Capture the cell that displays the provided text and extract its [x, y] central coordinate. 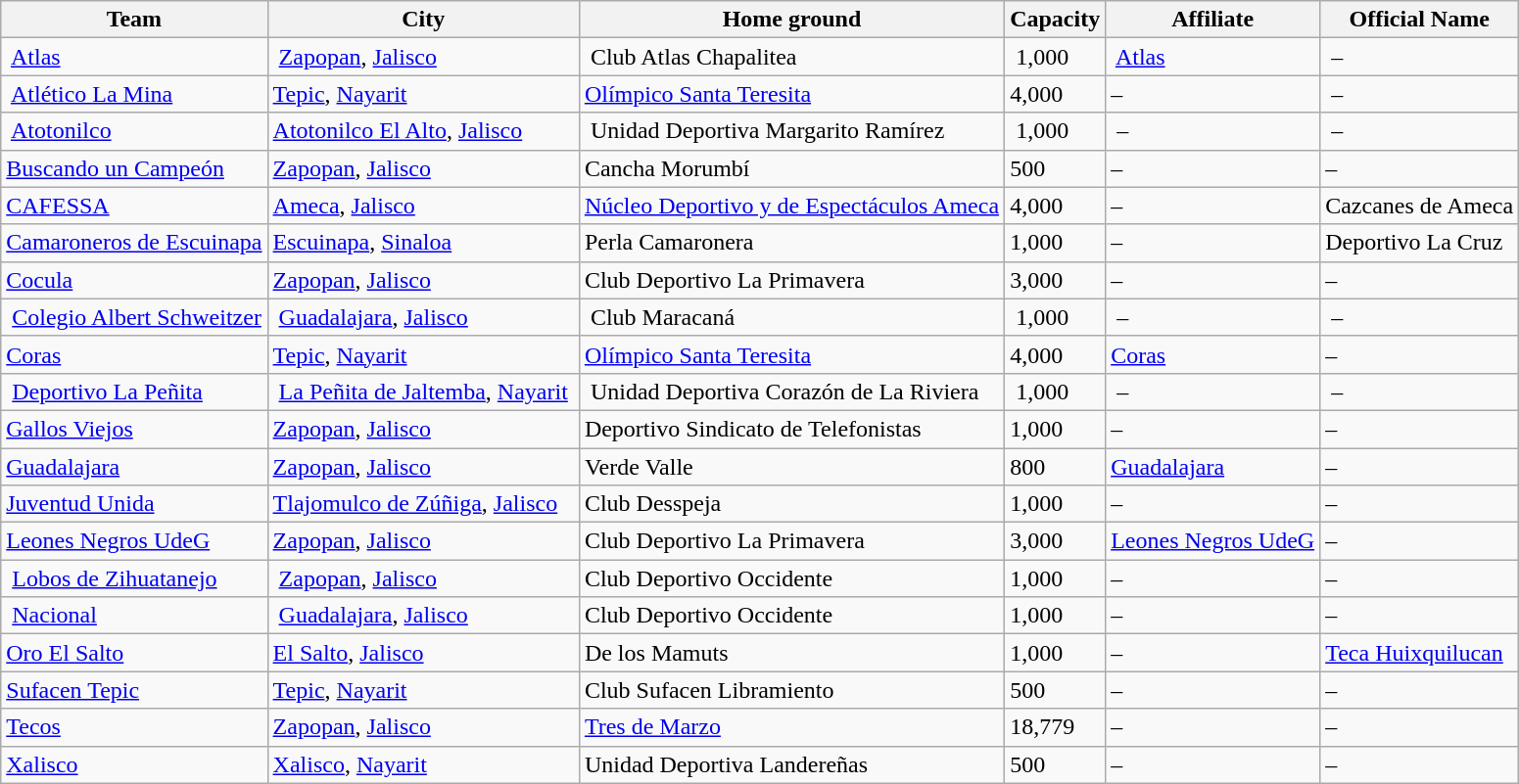
Unidad Deportiva Corazón de La Riviera [791, 392]
Gallos Viejos [134, 429]
Nacional [134, 616]
Sufacen Tepic [134, 690]
Capacity [1056, 20]
Perla Camaronera [791, 243]
Atotonilco El Alto, Jalisco [423, 131]
Home ground [791, 20]
Cocula [134, 280]
Verde Valle [791, 467]
De los Mamuts [791, 653]
Club Maracaná [791, 317]
La Peñita de Jaltemba, Nayarit [423, 392]
Xalisco, Nayarit [423, 764]
Official Name [1420, 20]
Unidad Deportiva Landereñas [791, 764]
City [423, 20]
Deportivo La Cruz [1420, 243]
Tres de Marzo [791, 727]
Juventud Unida [134, 504]
Colegio Albert Schweitzer [134, 317]
Club Atlas Chapalitea [791, 57]
Ameca, Jalisco [423, 206]
El Salto, Jalisco [423, 653]
Deportivo Sindicato de Telefonistas [791, 429]
Cazcanes de Ameca [1420, 206]
Club Sufacen Libramiento [791, 690]
Teca Huixquilucan [1420, 653]
Cancha Morumbí [791, 168]
Oro El Salto [134, 653]
18,779 [1056, 727]
Xalisco [134, 764]
Unidad Deportiva Margarito Ramírez [791, 131]
Team [134, 20]
Deportivo La Peñita [134, 392]
Escuinapa, Sinaloa [423, 243]
Affiliate [1212, 20]
Camaroneros de Escuinapa [134, 243]
Buscando un Campeón [134, 168]
800 [1056, 467]
Núcleo Deportivo y de Espectáculos Ameca [791, 206]
Lobos de Zihuatanejo [134, 578]
Atotonilco [134, 131]
Tecos [134, 727]
CAFESSA [134, 206]
Club Desspeja [791, 504]
Atlético La Mina [134, 94]
Tlajomulco de Zúñiga, Jalisco [423, 504]
